Search for the cell housing the specified text and yield its (x, y) center coordinate. 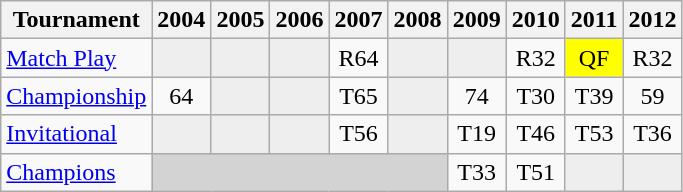
2007 (358, 20)
T19 (476, 134)
2004 (182, 20)
T33 (476, 172)
T46 (536, 134)
QF (594, 58)
T53 (594, 134)
T39 (594, 96)
2009 (476, 20)
T51 (536, 172)
59 (652, 96)
2011 (594, 20)
74 (476, 96)
Champions (76, 172)
Tournament (76, 20)
T65 (358, 96)
2005 (240, 20)
64 (182, 96)
T30 (536, 96)
2006 (300, 20)
T56 (358, 134)
Invitational (76, 134)
2012 (652, 20)
Match Play (76, 58)
T36 (652, 134)
2008 (418, 20)
Championship (76, 96)
2010 (536, 20)
R64 (358, 58)
